Capture the cell that displays the provided text and extract its (X, Y) central coordinate. 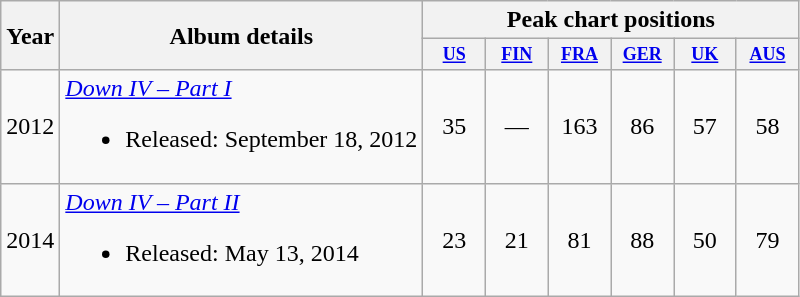
Year (30, 36)
35 (454, 126)
— (516, 126)
Album details (242, 36)
Peak chart positions (611, 20)
57 (706, 126)
FRA (580, 54)
2014 (30, 240)
US (454, 54)
GER (642, 54)
AUS (768, 54)
UK (706, 54)
163 (580, 126)
58 (768, 126)
FIN (516, 54)
23 (454, 240)
50 (706, 240)
21 (516, 240)
88 (642, 240)
79 (768, 240)
86 (642, 126)
Down IV – Part IIReleased: May 13, 2014 (242, 240)
81 (580, 240)
2012 (30, 126)
Down IV – Part IReleased: September 18, 2012 (242, 126)
